From the cell containing the given text, extract its center point as (x, y) coordinate. 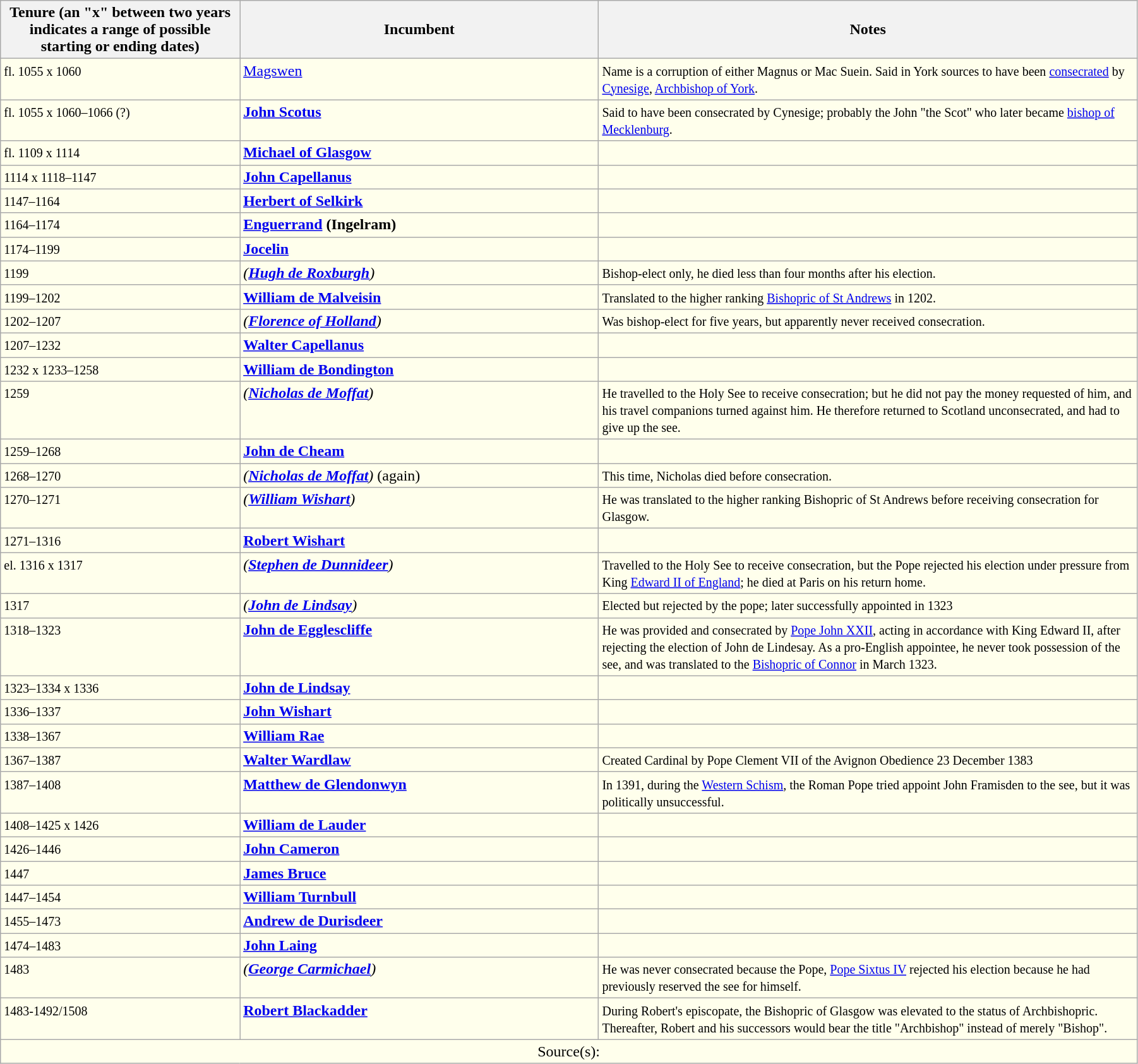
1202–1207 (120, 321)
fl. 1109 x 1114 (120, 153)
1114 x 1118–1147 (120, 177)
1259 (120, 410)
(George Carmichael) (419, 977)
Walter Capellanus (419, 345)
Bishop-elect only, he died less than four months after his election. (868, 273)
1367–1387 (120, 760)
Matthew de Glendonwyn (419, 792)
William de Lauder (419, 825)
John Scotus (419, 120)
1271–1316 (120, 541)
Magswen (419, 80)
1338–1367 (120, 736)
William Rae (419, 736)
Elected but rejected by the pope; later successfully appointed in 1323 (868, 606)
1147–1164 (120, 201)
Translated to the higher ranking Bishopric of St Andrews in 1202. (868, 297)
(Hugh de Roxburgh) (419, 273)
1268–1270 (120, 475)
Herbert of Selkirk (419, 201)
1199 (120, 273)
Michael of Glasgow (419, 153)
(Nicholas de Moffat) (again) (419, 475)
John Wishart (419, 712)
1408–1425 x 1426 (120, 825)
1447–1454 (120, 897)
John de Cheam (419, 451)
Created Cardinal by Pope Clement VII of the Avignon Obedience 23 December 1383 (868, 760)
1270–1271 (120, 508)
1232 x 1233–1258 (120, 369)
1447 (120, 873)
William Turnbull (419, 897)
1174–1199 (120, 249)
Andrew de Durisdeer (419, 921)
(John de Lindsay) (419, 606)
1455–1473 (120, 921)
Tenure (an "x" between two years indicates a range of possible starting or ending dates) (120, 30)
1483-1492/1508 (120, 1019)
1426–1446 (120, 849)
1483 (120, 977)
(William Wishart) (419, 508)
Walter Wardlaw (419, 760)
John de Lindsay (419, 688)
Name is a corruption of either Magnus or Mac Suein. Said in York sources to have been consecrated by Cynesige, Archbishop of York. (868, 80)
fl. 1055 x 1060 (120, 80)
Incumbent (419, 30)
This time, Nicholas died before consecration. (868, 475)
(Nicholas de Moffat) (419, 410)
1336–1337 (120, 712)
John Cameron (419, 849)
(Stephen de Dunnideer) (419, 573)
Jocelin (419, 249)
1259–1268 (120, 451)
He was never consecrated because the Pope, Pope Sixtus IV rejected his election because he had previously reserved the see for himself. (868, 977)
Enguerrand (Ingelram) (419, 225)
John Laing (419, 945)
William de Malveisin (419, 297)
In 1391, during the Western Schism, the Roman Pope tried appoint John Framisden to the see, but it was politically unsuccessful. (868, 792)
Was bishop-elect for five years, but apparently never received consecration. (868, 321)
Robert Blackadder (419, 1019)
John Capellanus (419, 177)
el. 1316 x 1317 (120, 573)
Said to have been consecrated by Cynesige; probably the John "the Scot" who later became bishop of Mecklenburg. (868, 120)
Notes (868, 30)
1323–1334 x 1336 (120, 688)
fl. 1055 x 1060–1066 (?) (120, 120)
Source(s): (569, 1051)
Robert Wishart (419, 541)
1387–1408 (120, 792)
He was translated to the higher ranking Bishopric of St Andrews before receiving consecration for Glasgow. (868, 508)
1207–1232 (120, 345)
1317 (120, 606)
1318–1323 (120, 647)
1164–1174 (120, 225)
William de Bondington (419, 369)
1474–1483 (120, 945)
John de Egglescliffe (419, 647)
1199–1202 (120, 297)
(Florence of Holland) (419, 321)
James Bruce (419, 873)
